Pinpoint the cell where the given text exists, returning its [X, Y] midpoint coordinate. 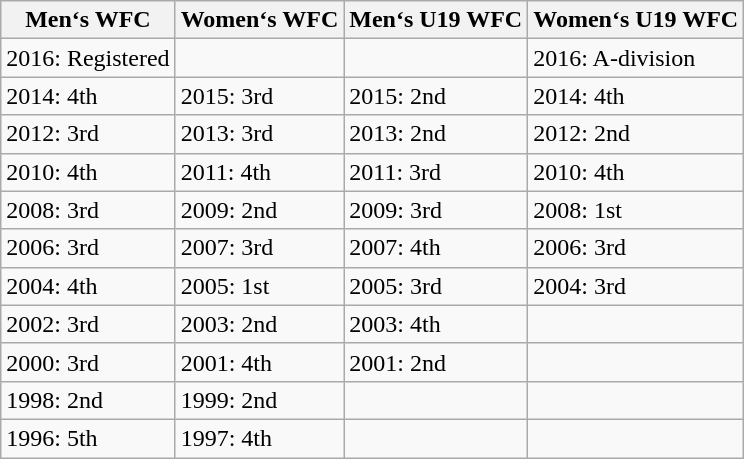
2009: 2nd [260, 210]
2003: 4th [436, 324]
Women‘s WFC [260, 20]
2000: 3rd [88, 362]
2001: 2nd [436, 362]
2011: 4th [260, 172]
2015: 3rd [260, 96]
2002: 3rd [88, 324]
2012: 3rd [88, 134]
2004: 3rd [636, 286]
2013: 3rd [260, 134]
2003: 2nd [260, 324]
2016: A-division [636, 58]
2004: 4th [88, 286]
1997: 4th [260, 438]
2008: 3rd [88, 210]
2012: 2nd [636, 134]
2005: 1st [260, 286]
2007: 4th [436, 248]
1999: 2nd [260, 400]
Men‘s U19 WFC [436, 20]
Women‘s U19 WFC [636, 20]
2015: 2nd [436, 96]
1996: 5th [88, 438]
2011: 3rd [436, 172]
Men‘s WFC [88, 20]
2008: 1st [636, 210]
1998: 2nd [88, 400]
2001: 4th [260, 362]
2016: Registered [88, 58]
2013: 2nd [436, 134]
2009: 3rd [436, 210]
2005: 3rd [436, 286]
2007: 3rd [260, 248]
